From the cell containing the given text, extract its center point as (X, Y) coordinate. 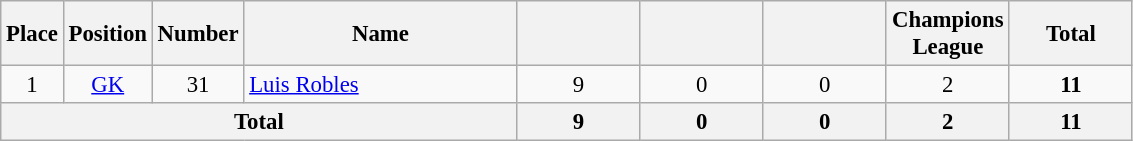
Number (198, 34)
Position (108, 34)
Champions League (948, 34)
GK (108, 85)
Luis Robles (380, 85)
31 (198, 85)
1 (32, 85)
Place (32, 34)
Name (380, 34)
